Pinpoint the cell where the given text exists, returning its [x, y] midpoint coordinate. 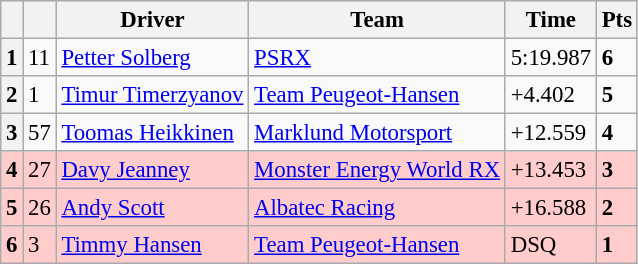
Andy Scott [152, 208]
27 [40, 170]
Time [550, 20]
+12.559 [550, 133]
+4.402 [550, 95]
57 [40, 133]
Monster Energy World RX [378, 170]
+13.453 [550, 170]
+16.588 [550, 208]
Marklund Motorsport [378, 133]
Pts [616, 20]
Team [378, 20]
26 [40, 208]
Timur Timerzyanov [152, 95]
Timmy Hansen [152, 245]
11 [40, 58]
Petter Solberg [152, 58]
DSQ [550, 245]
5:19.987 [550, 58]
Toomas Heikkinen [152, 133]
Driver [152, 20]
Davy Jeanney [152, 170]
PSRX [378, 58]
Albatec Racing [378, 208]
